From the cell containing the given text, extract its center point as (x, y) coordinate. 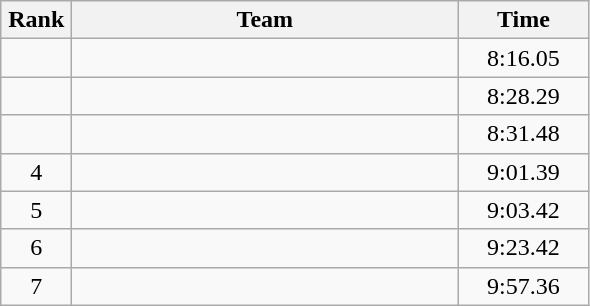
9:57.36 (524, 286)
8:31.48 (524, 134)
8:28.29 (524, 96)
Rank (36, 20)
5 (36, 210)
8:16.05 (524, 58)
7 (36, 286)
9:23.42 (524, 248)
Team (265, 20)
9:01.39 (524, 172)
6 (36, 248)
9:03.42 (524, 210)
Time (524, 20)
4 (36, 172)
